Return the (X, Y) coordinate for the center point of the cell that contains the specified text.  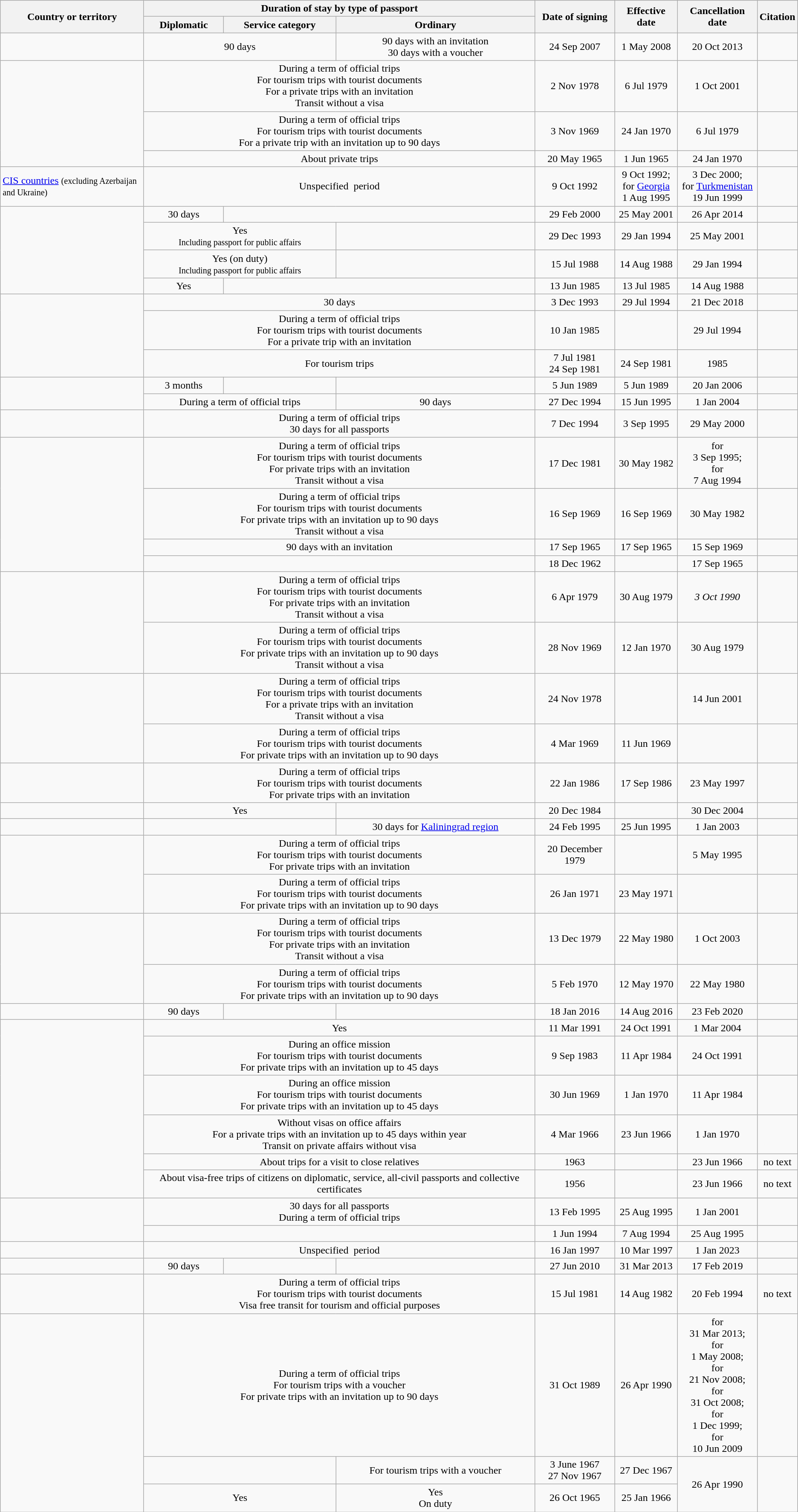
1 May 2008 (646, 47)
During a term of official trips (240, 402)
20 Oct 2013 (717, 47)
27 Dec 1994 (575, 402)
About trips for a visit to close relatives (339, 1162)
Duration of stay by type of passport (339, 9)
20 May 1965 (575, 159)
14 Aug 1982 (646, 1294)
14 Aug 2016 (646, 1012)
31 Oct 1989 (575, 1385)
12 Jan 1970 (646, 647)
13 Feb 1995 (575, 1211)
3 Sep 1995 (646, 424)
1 Oct 2001 (717, 86)
5 Feb 1970 (575, 984)
10 Mar 1997 (646, 1250)
14 Jun 2001 (717, 699)
26 Oct 1965 (575, 1498)
1985 (717, 363)
1 Jan 2001 (717, 1211)
For tourism trips (339, 363)
7 Jul 1981 24 Sep 1981 (575, 363)
30 Jun 1969 (575, 1095)
13 Jun 1985 (575, 286)
Country or territory (72, 17)
28 Nov 1969 (575, 647)
During a term of official trips For tourism trips with tourist documents For a private trip with an invitation (339, 330)
During a term of official trips For tourism trips with tourist documents Visa free transit for tourism and official purposes (339, 1294)
7 Aug 1994 (646, 1233)
20 December 1979 (575, 855)
23 May 1997 (717, 783)
23 May 1971 (646, 894)
30 days for all passports During a term of official trips (339, 1211)
Cancellation date (717, 17)
1 Jan 2004 (717, 402)
1 Jun 1994 (575, 1233)
Yes (on duty) Including passport for public affairs (240, 264)
24 Nov 1978 (575, 699)
23 Feb 2020 (717, 1012)
26 Apr 2014 (717, 214)
90 days with an invitation 30 days with a voucher (436, 47)
4 Mar 1969 (575, 743)
4 Mar 1966 (575, 1134)
2 Nov 1978 (575, 86)
1 Jan 2023 (717, 1250)
21 Dec 2018 (717, 302)
26 Jan 1971 (575, 894)
18 Dec 1962 (575, 563)
Ordinary (436, 25)
3 June 1967 27 Nov 1967 (575, 1471)
Service category (280, 25)
for 31 Mar 2013; for 1 May 2008; for 21 Nov 2008; for 31 Oct 2008; for 1 Dec 1999; for 10 Jun 2009 (717, 1385)
20 Jan 2006 (717, 386)
11 Jun 1969 (646, 743)
3 Nov 1969 (575, 131)
During a term of official trips 30 days for all passports (339, 424)
Effective date (646, 17)
13 Jul 1985 (646, 286)
30 days for Kaliningrad region (436, 827)
90 days with an invitation (339, 547)
15 Sep 1969 (717, 547)
25 Jan 1966 (646, 1498)
9 Oct 1992; for Georgia 1 Aug 1995 (646, 186)
During a term of official trips For tourism trips with tourist documents For a private trip with an invitation up to 90 days (339, 131)
9 Sep 1983 (575, 1056)
18 Jan 2016 (575, 1012)
3 Oct 1990 (717, 597)
7 Dec 1994 (575, 424)
Yes On duty (436, 1498)
Yes Including passport for public affairs (240, 236)
17 Sep 1986 (646, 783)
17 Feb 2019 (717, 1266)
About private trips (339, 159)
9 Oct 1992 (575, 186)
29 Feb 2000 (575, 214)
24 Sep 2007 (575, 47)
20 Feb 1994 (717, 1294)
29 May 2000 (717, 424)
30 Dec 2004 (717, 810)
10 Jan 1985 (575, 330)
27 Jun 2010 (575, 1266)
1963 (575, 1162)
13 Dec 1979 (575, 939)
20 Dec 1984 (575, 810)
For tourism trips with a voucher (436, 1471)
3 Dec 1993 (575, 302)
15 Jun 1995 (646, 402)
CIS countries (excluding Azerbaijan and Ukraine) (72, 186)
During a term of official trips For tourism trips with a voucher For private trips with an invitation up to 90 days (339, 1385)
16 Jan 1997 (575, 1250)
22 Jan 1986 (575, 783)
1 Oct 2003 (717, 939)
About visa-free trips of citizens on diplomatic, service, all-civil passports and collective certificates (339, 1184)
3 months (183, 386)
11 Mar 1991 (575, 1028)
1 Mar 2004 (717, 1028)
27 Dec 1967 (646, 1471)
3 Dec 2000; for Turkmenistan 19 Jun 1999 (717, 186)
25 Jun 1995 (646, 827)
5 May 1995 (717, 855)
Diplomatic (183, 25)
31 Mar 2013 (646, 1266)
24 Feb 1995 (575, 827)
15 Jul 1988 (575, 264)
Without visas on office affairs For a private trips with an invitation up to 45 days within year Transit on private affairs without visa (339, 1134)
1 Jun 1965 (646, 159)
for 3 Sep 1995; for 7 Aug 1994 (717, 463)
1 Jan 2003 (717, 827)
Citation (778, 17)
24 Sep 1981 (646, 363)
15 Jul 1981 (575, 1294)
12 May 1970 (646, 984)
29 Dec 1993 (575, 236)
6 Apr 1979 (575, 597)
17 Dec 1981 (575, 463)
Date of signing (575, 17)
1956 (575, 1184)
